Locate the cell with the specified text and output its (X, Y) center coordinate. 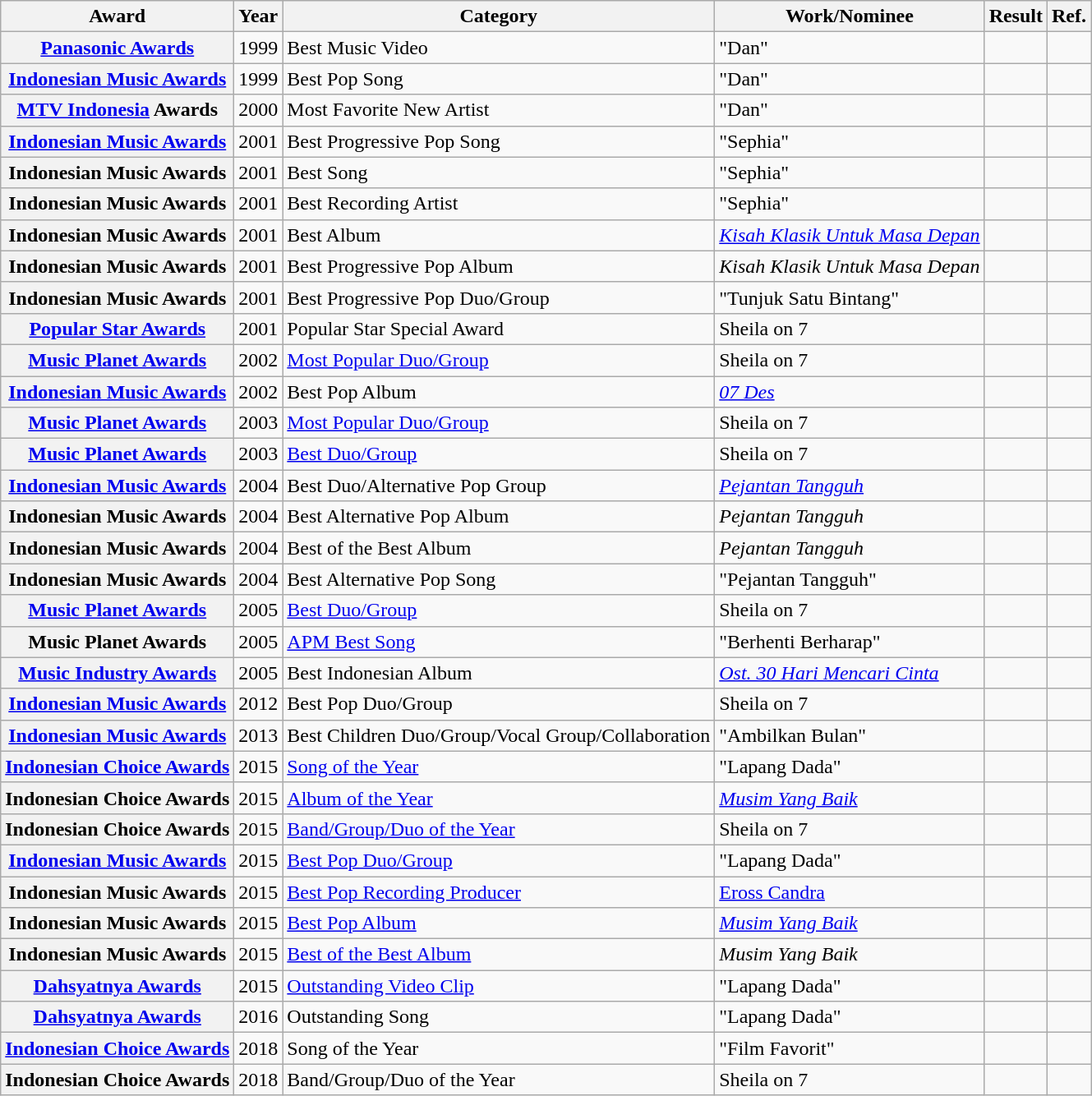
Best Album (499, 235)
"Film Favorit" (850, 1048)
Best Alternative Pop Song (499, 579)
2000 (258, 110)
Eross Candra (850, 891)
Album of the Year (499, 798)
2016 (258, 1017)
Popular Star Awards (117, 329)
Best Alternative Pop Album (499, 517)
Best Progressive Pop Song (499, 141)
Best Recording Artist (499, 204)
Best Pop Song (499, 79)
Best Song (499, 173)
Category (499, 16)
Best Music Video (499, 48)
Ost. 30 Hari Mencari Cinta (850, 673)
2012 (258, 704)
Result (1016, 16)
"Berhenti Berharap" (850, 642)
2013 (258, 735)
Outstanding Video Clip (499, 986)
Best Progressive Pop Duo/Group (499, 297)
Best Children Duo/Group/Vocal Group/Collaboration (499, 735)
Music Industry Awards (117, 673)
Most Favorite New Artist (499, 110)
Award (117, 16)
Work/Nominee (850, 16)
Best Pop Recording Producer (499, 891)
Panasonic Awards (117, 48)
07 Des (850, 392)
MTV Indonesia Awards (117, 110)
Best Indonesian Album (499, 673)
Outstanding Song (499, 1017)
"Pejantan Tangguh" (850, 579)
Best Progressive Pop Album (499, 266)
Popular Star Special Award (499, 329)
Year (258, 16)
APM Best Song (499, 642)
"Tunjuk Satu Bintang" (850, 297)
Best Duo/Alternative Pop Group (499, 486)
Ref. (1070, 16)
"Ambilkan Bulan" (850, 735)
